For the text-containing cell, return its midpoint in [X, Y] coordinate format. 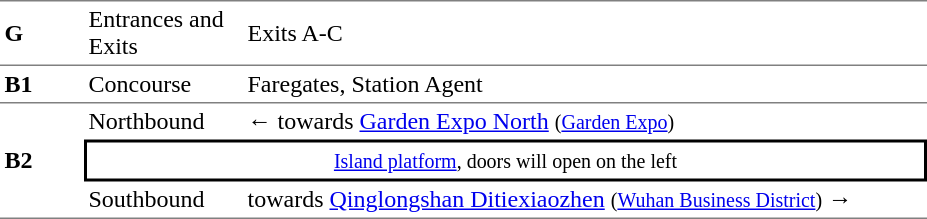
G [42, 32]
Entrances and Exits [164, 32]
← towards Garden Expo North (Garden Expo) [585, 122]
Island platform, doors will open on the left [506, 161]
B1 [42, 84]
Concourse [164, 84]
Faregates, Station Agent [585, 84]
Exits A-C [585, 32]
Northbound [164, 122]
